Output the (X, Y) coordinate of the center of the cell containing the given text.  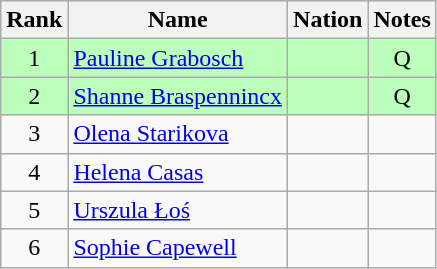
4 (34, 172)
3 (34, 134)
Rank (34, 20)
Nation (328, 20)
2 (34, 96)
Urszula Łoś (178, 210)
1 (34, 58)
Pauline Grabosch (178, 58)
Sophie Capewell (178, 248)
Shanne Braspennincx (178, 96)
Helena Casas (178, 172)
Notes (402, 20)
6 (34, 248)
Olena Starikova (178, 134)
5 (34, 210)
Name (178, 20)
